Detect which cell encompasses the target text, then output its (X, Y) center coordinate. 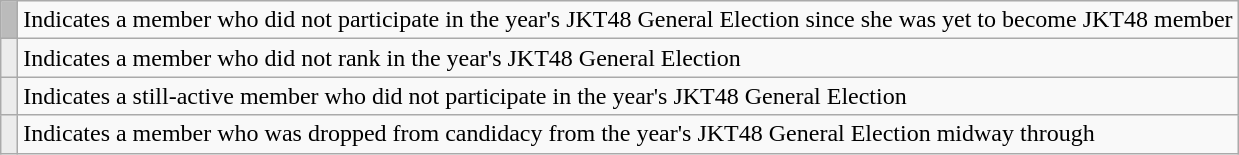
Indicates a still-active member who did not participate in the year's JKT48 General Election (628, 96)
Indicates a member who did not participate in the year's JKT48 General Election since she was yet to become JKT48 member (628, 20)
Indicates a member who was dropped from candidacy from the year's JKT48 General Election midway through (628, 134)
Indicates a member who did not rank in the year's JKT48 General Election (628, 58)
